Search for the cell housing the specified text and yield its (x, y) center coordinate. 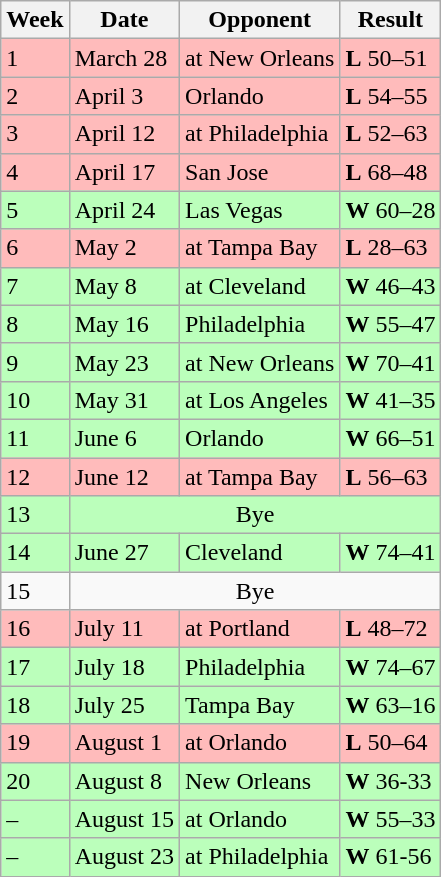
May 23 (124, 362)
W 55–47 (390, 324)
April 24 (124, 210)
9 (35, 362)
New Orleans (260, 781)
Opponent (260, 20)
Tampa Bay (260, 705)
15 (35, 591)
W 41–35 (390, 400)
August 1 (124, 743)
L 68–48 (390, 172)
14 (35, 553)
May 16 (124, 324)
Result (390, 20)
May 31 (124, 400)
W 61-56 (390, 857)
August 23 (124, 857)
Las Vegas (260, 210)
16 (35, 629)
April 3 (124, 96)
August 15 (124, 819)
19 (35, 743)
18 (35, 705)
May 8 (124, 286)
April 17 (124, 172)
10 (35, 400)
June 12 (124, 477)
5 (35, 210)
L 28–63 (390, 248)
L 56–63 (390, 477)
L 54–55 (390, 96)
7 (35, 286)
June 6 (124, 438)
July 18 (124, 667)
L 48–72 (390, 629)
May 2 (124, 248)
W 66–51 (390, 438)
4 (35, 172)
L 50–51 (390, 58)
Week (35, 20)
20 (35, 781)
L 52–63 (390, 134)
at Cleveland (260, 286)
W 55–33 (390, 819)
W 70–41 (390, 362)
W 74–67 (390, 667)
W 63–16 (390, 705)
April 12 (124, 134)
at Portland (260, 629)
2 (35, 96)
March 28 (124, 58)
11 (35, 438)
3 (35, 134)
Date (124, 20)
W 60–28 (390, 210)
12 (35, 477)
June 27 (124, 553)
W 36-33 (390, 781)
L 50–64 (390, 743)
13 (35, 515)
at Los Angeles (260, 400)
8 (35, 324)
1 (35, 58)
August 8 (124, 781)
W 74–41 (390, 553)
San Jose (260, 172)
6 (35, 248)
July 25 (124, 705)
Cleveland (260, 553)
July 11 (124, 629)
17 (35, 667)
W 46–43 (390, 286)
